Search for the cell housing the specified text and yield its [x, y] center coordinate. 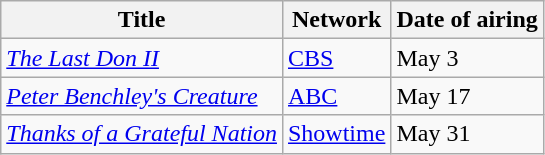
Network [336, 20]
May 17 [467, 96]
Peter Benchley's Creature [142, 96]
May 3 [467, 58]
Showtime [336, 134]
Thanks of a Grateful Nation [142, 134]
CBS [336, 58]
May 31 [467, 134]
The Last Don II [142, 58]
ABC [336, 96]
Title [142, 20]
Date of airing [467, 20]
